Return the [x, y] coordinate for the center point of the cell that contains the specified text.  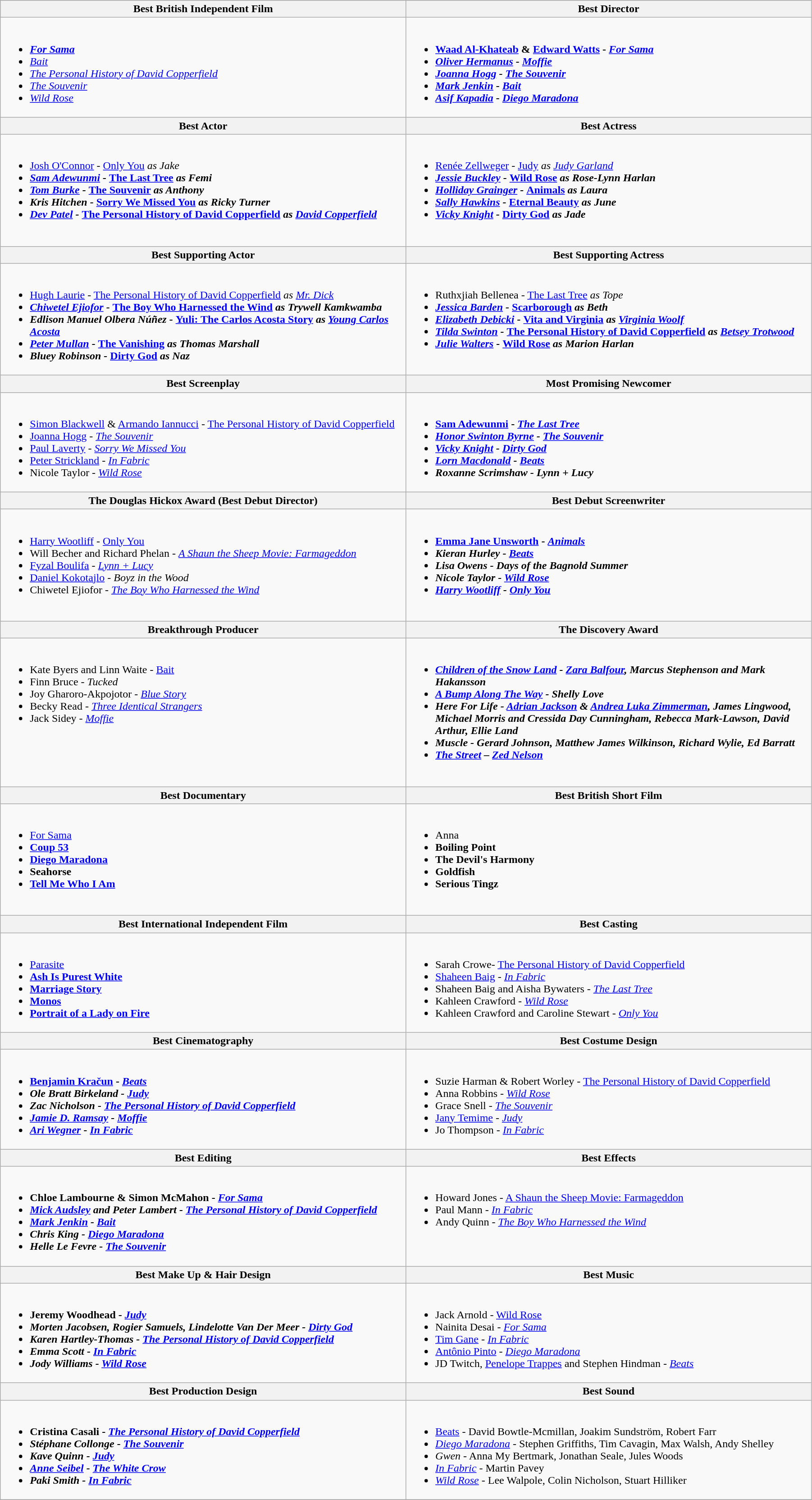
Best Supporting Actor [203, 255]
Best British Short Film [609, 795]
Most Promising Newcomer [609, 384]
Best Costume Design [609, 1041]
Best Actress [609, 126]
Best Documentary [203, 795]
Best Director [609, 9]
Best Supporting Actress [609, 255]
Best Production Design [203, 1391]
For SamaBaitThe Personal History of David CopperfieldThe SouvenirWild Rose [203, 68]
ParasiteAsh Is Purest WhiteMarriage StoryMonosPortrait of a Lady on Fire [203, 983]
Best Make Up & Hair Design [203, 1275]
Best British Independent Film [203, 9]
Best International Independent Film [203, 924]
Howard Jones - A Shaun the Sheep Movie: FarmageddonPaul Mann - In FabricAndy Quinn - The Boy Who Harnessed the Wind [609, 1216]
Sam Adewunmi - The Last TreeHonor Swinton Byrne - The SouvenirVicky Knight - Dirty GodLorn Macdonald - BeatsRoxanne Scrimshaw - Lynn + Lucy [609, 442]
Best Music [609, 1275]
Kate Byers and Linn Waite - BaitFinn Bruce - TuckedJoy Gharoro-Akpojotor - Blue StoryBecky Read - Three Identical StrangersJack Sidey - Moffie [203, 712]
Best Screenplay [203, 384]
Best Casting [609, 924]
For SamaCoup 53Diego MaradonaSeahorseTell Me Who I Am [203, 860]
Best Debut Screenwriter [609, 500]
The Douglas Hickox Award (Best Debut Director) [203, 500]
The Discovery Award [609, 629]
AnnaBoiling PointThe Devil's HarmonyGoldfishSerious Tingz [609, 860]
Best Effects [609, 1158]
Best Sound [609, 1391]
Emma Jane Unsworth - AnimalsKieran Hurley - BeatsLisa Owens - Days of the Bagnold SummerNicole Taylor - Wild RoseHarry Wootliff - Only You [609, 565]
Breakthrough Producer [203, 629]
Best Actor [203, 126]
Best Cinematography [203, 1041]
Waad Al-Khateab & Edward Watts - For SamaOliver Hermanus - MoffieJoanna Hogg - The SouvenirMark Jenkin - BaitAsif Kapadia - Diego Maradona [609, 68]
Best Editing [203, 1158]
